Locate the cell with the specified text and output its (X, Y) center coordinate. 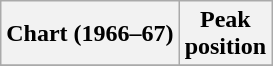
Peak position (225, 34)
Chart (1966–67) (90, 34)
